Extract the (X, Y) coordinate from the center of the cell holding the provided text.  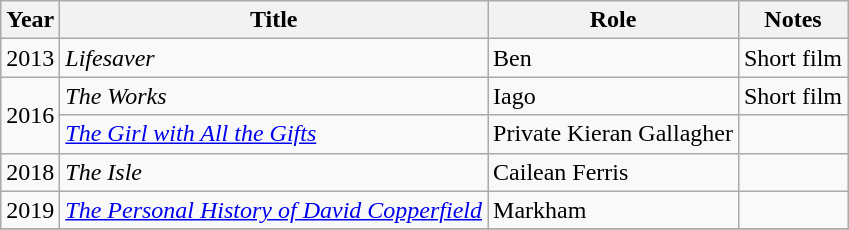
Notes (792, 20)
Lifesaver (274, 58)
Year (30, 20)
2013 (30, 58)
The Personal History of David Copperfield (274, 210)
Iago (614, 96)
The Works (274, 96)
The Isle (274, 172)
2016 (30, 115)
The Girl with All the Gifts (274, 134)
Role (614, 20)
2019 (30, 210)
Ben (614, 58)
Cailean Ferris (614, 172)
Title (274, 20)
Private Kieran Gallagher (614, 134)
2018 (30, 172)
Markham (614, 210)
